Scan for the cell matching the given text and deliver its [x, y] coordinate at center. 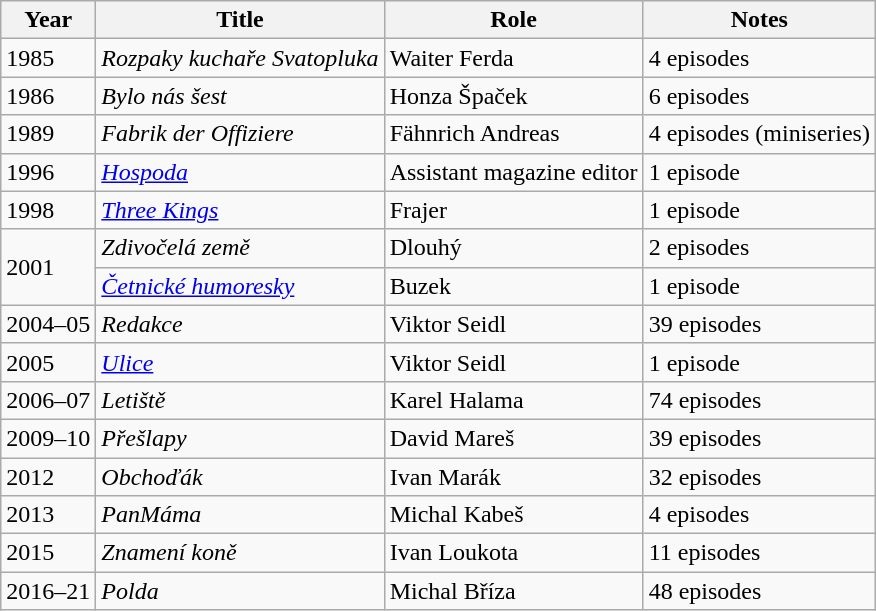
Role [514, 20]
1989 [48, 134]
2009–10 [48, 438]
2006–07 [48, 400]
Znamení koně [240, 553]
Assistant magazine editor [514, 172]
PanMáma [240, 515]
Buzek [514, 286]
1985 [48, 58]
4 episodes (miniseries) [759, 134]
Dlouhý [514, 248]
2013 [48, 515]
Waiter Ferda [514, 58]
74 episodes [759, 400]
David Mareš [514, 438]
2001 [48, 267]
Přešlapy [240, 438]
Year [48, 20]
32 episodes [759, 477]
48 episodes [759, 591]
Zdivočelá země [240, 248]
Fabrik der Offiziere [240, 134]
2012 [48, 477]
2 episodes [759, 248]
Obchoďák [240, 477]
Frajer [514, 210]
Ulice [240, 362]
Three Kings [240, 210]
Michal Kabeš [514, 515]
Karel Halama [514, 400]
Notes [759, 20]
Četnické humoresky [240, 286]
2015 [48, 553]
Title [240, 20]
Redakce [240, 324]
Letiště [240, 400]
2004–05 [48, 324]
1986 [48, 96]
Fähnrich Andreas [514, 134]
6 episodes [759, 96]
2005 [48, 362]
Ivan Marák [514, 477]
Bylo nás šest [240, 96]
1998 [48, 210]
2016–21 [48, 591]
Hospoda [240, 172]
Honza Špaček [514, 96]
1996 [48, 172]
Polda [240, 591]
11 episodes [759, 553]
Ivan Loukota [514, 553]
Michal Bříza [514, 591]
Rozpaky kuchaře Svatopluka [240, 58]
